Pinpoint the cell where the given text exists, returning its (X, Y) midpoint coordinate. 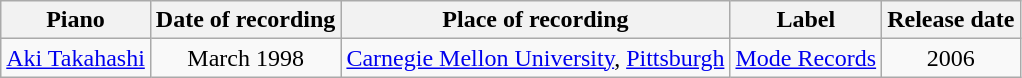
Mode Records (806, 58)
Carnegie Mellon University, Pittsburgh (536, 58)
Date of recording (246, 20)
Release date (951, 20)
Label (806, 20)
March 1998 (246, 58)
Aki Takahashi (76, 58)
2006 (951, 58)
Place of recording (536, 20)
Piano (76, 20)
